Provide the (X, Y) coordinate of the cell's center where the given text is located.  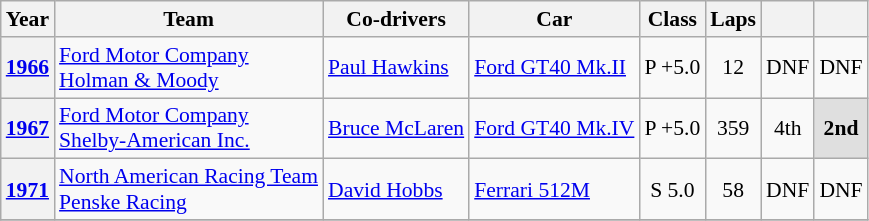
58 (733, 190)
2nd (840, 128)
Laps (733, 19)
Ferrari 512M (554, 190)
Ford Motor Company Shelby-American Inc. (188, 128)
Team (188, 19)
Year (28, 19)
Ford GT40 Mk.II (554, 68)
Ford Motor Company Holman & Moody (188, 68)
Class (672, 19)
David Hobbs (396, 190)
Car (554, 19)
359 (733, 128)
1966 (28, 68)
12 (733, 68)
Paul Hawkins (396, 68)
S 5.0 (672, 190)
Ford GT40 Mk.IV (554, 128)
North American Racing Team Penske Racing (188, 190)
4th (788, 128)
Co-drivers (396, 19)
1967 (28, 128)
1971 (28, 190)
Bruce McLaren (396, 128)
